Output the (X, Y) coordinate of the center of the cell containing the given text.  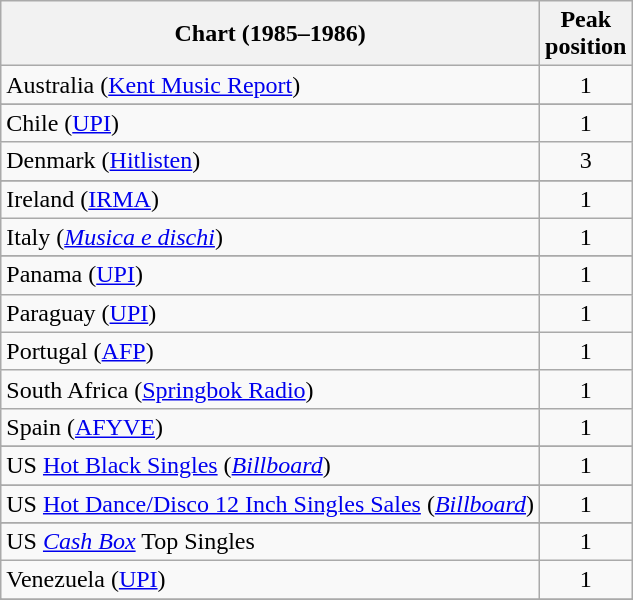
Australia (Kent Music Report) (270, 85)
Peakposition (586, 34)
Denmark (Hitlisten) (270, 161)
Paraguay (UPI) (270, 313)
3 (586, 161)
US Hot Black Singles (Billboard) (270, 465)
US Hot Dance/Disco 12 Inch Singles Sales (Billboard) (270, 503)
Venezuela (UPI) (270, 580)
Italy (Musica e dischi) (270, 237)
US Cash Box Top Singles (270, 542)
Ireland (IRMA) (270, 199)
Portugal (AFP) (270, 351)
Chart (1985–1986) (270, 34)
Chile (UPI) (270, 123)
Panama (UPI) (270, 275)
Spain (AFYVE) (270, 427)
South Africa (Springbok Radio) (270, 389)
